Search for the cell housing the specified text and yield its (X, Y) center coordinate. 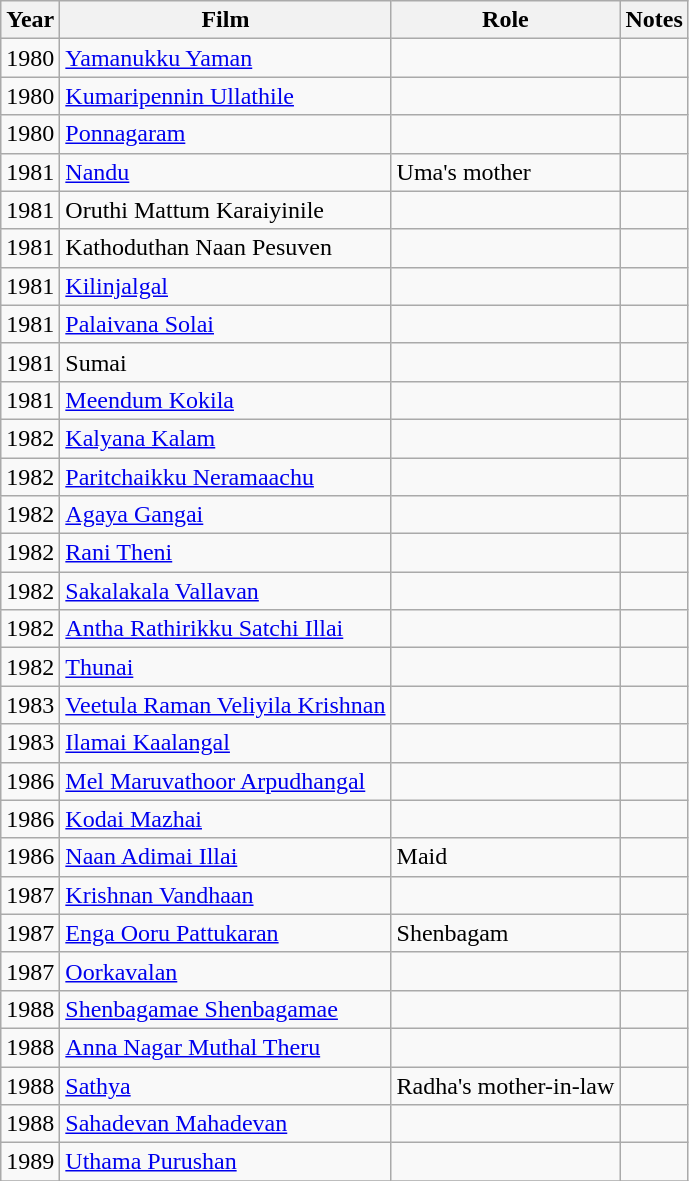
Palaivana Solai (226, 324)
Sakalakala Vallavan (226, 591)
Shenbagamae Shenbagamae (226, 1009)
Ponnagaram (226, 134)
Kalyana Kalam (226, 438)
Radha's mother-in-law (506, 1085)
Agaya Gangai (226, 515)
Antha Rathirikku Satchi Illai (226, 629)
Yamanukku Yaman (226, 58)
Mel Maruvathoor Arpudhangal (226, 781)
Veetula Raman Veliyila Krishnan (226, 705)
Sathya (226, 1085)
Oorkavalan (226, 971)
Enga Ooru Pattukaran (226, 933)
Kathoduthan Naan Pesuven (226, 248)
Film (226, 20)
Kilinjalgal (226, 286)
Thunai (226, 667)
Uma's mother (506, 172)
Kodai Mazhai (226, 819)
Uthama Purushan (226, 1162)
1989 (30, 1162)
Shenbagam (506, 933)
Paritchaikku Neramaachu (226, 477)
Ilamai Kaalangal (226, 743)
Anna Nagar Muthal Theru (226, 1047)
Sahadevan Mahadevan (226, 1124)
Role (506, 20)
Year (30, 20)
Kumaripennin Ullathile (226, 96)
Nandu (226, 172)
Krishnan Vandhaan (226, 895)
Maid (506, 857)
Oruthi Mattum Karaiyinile (226, 210)
Notes (654, 20)
Meendum Kokila (226, 400)
Naan Adimai Illai (226, 857)
Rani Theni (226, 553)
Sumai (226, 362)
